Locate the cell with the specified text and output its [X, Y] center coordinate. 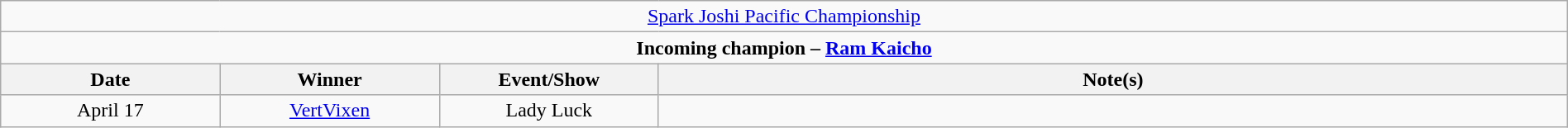
Date [111, 79]
Incoming champion – Ram Kaicho [784, 48]
Note(s) [1113, 79]
Winner [329, 79]
Spark Joshi Pacific Championship [784, 17]
VertVixen [329, 111]
Event/Show [549, 79]
April 17 [111, 111]
Lady Luck [549, 111]
